Determine the (x, y) coordinate at the center of the cell enclosing the given text.  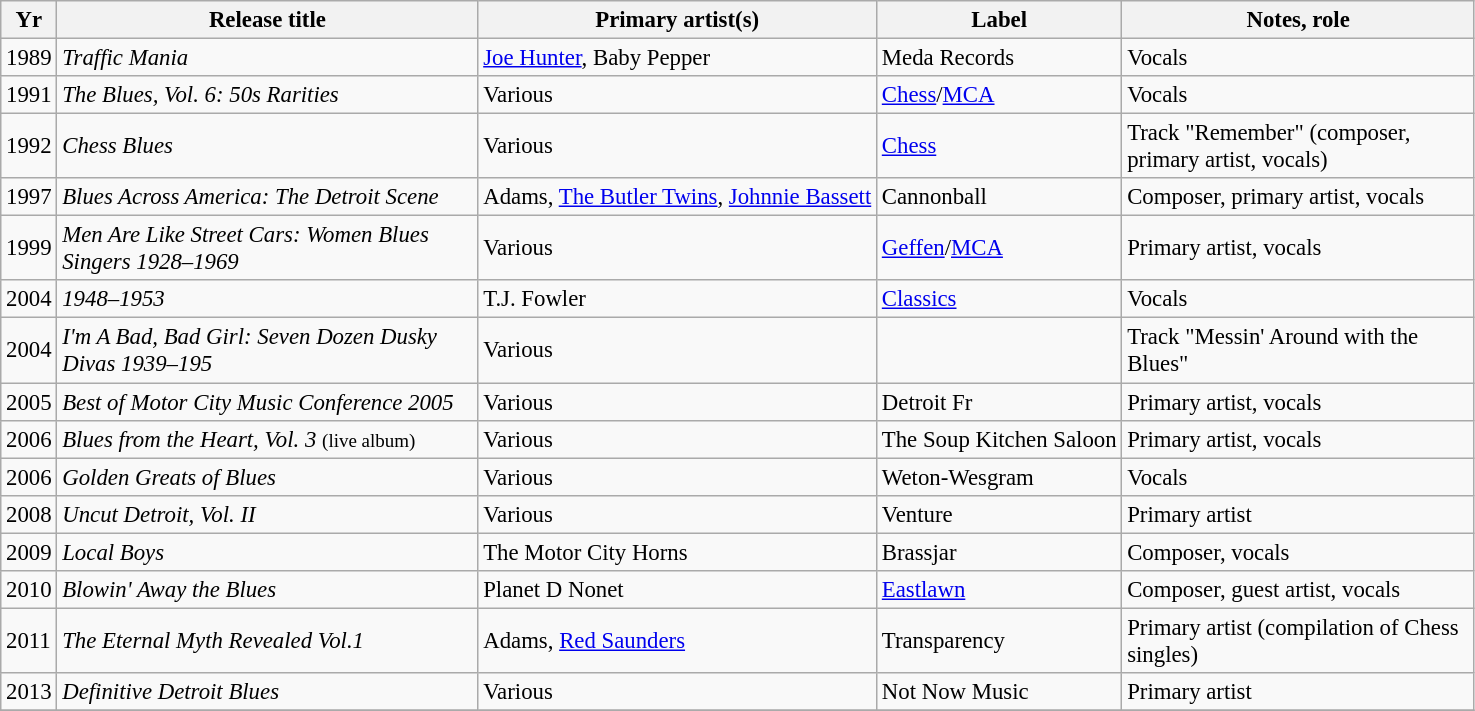
2010 (29, 590)
2008 (29, 514)
Chess (1000, 146)
2013 (29, 692)
Venture (1000, 514)
1999 (29, 248)
Geffen/MCA (1000, 248)
Transparency (1000, 640)
Adams, Red Saunders (678, 640)
Planet D Nonet (678, 590)
Blowin' Away the Blues (268, 590)
Weton-Wesgram (1000, 477)
Classics (1000, 299)
Adams, The Butler Twins, Johnnie Bassett (678, 197)
Joe Hunter, Baby Pepper (678, 58)
Local Boys (268, 552)
Meda Records (1000, 58)
Best of Motor City Music Conference 2005 (268, 402)
1948–1953 (268, 299)
Composer, vocals (1298, 552)
Yr (29, 20)
Label (1000, 20)
Eastlawn (1000, 590)
Uncut Detroit, Vol. II (268, 514)
Notes, role (1298, 20)
2011 (29, 640)
Blues Across America: The Detroit Scene (268, 197)
Brassjar (1000, 552)
Not Now Music (1000, 692)
Blues from the Heart, Vol. 3 (live album) (268, 439)
2009 (29, 552)
Cannonball (1000, 197)
Track "Messin' Around with the Blues" (1298, 350)
Traffic Mania (268, 58)
The Soup Kitchen Saloon (1000, 439)
1991 (29, 95)
Chess/MCA (1000, 95)
1992 (29, 146)
The Blues, Vol. 6: 50s Rarities (268, 95)
Composer, guest artist, vocals (1298, 590)
Chess Blues (268, 146)
2005 (29, 402)
Release title (268, 20)
The Eternal Myth Revealed Vol.1 (268, 640)
T.J. Fowler (678, 299)
Primary artist(s) (678, 20)
Detroit Fr (1000, 402)
I'm A Bad, Bad Girl: Seven Dozen Dusky Divas 1939–195 (268, 350)
Composer, primary artist, vocals (1298, 197)
The Motor City Horns (678, 552)
Men Are Like Street Cars: Women Blues Singers 1928–1969 (268, 248)
Golden Greats of Blues (268, 477)
1989 (29, 58)
Track "Remember" (composer, primary artist, vocals) (1298, 146)
1997 (29, 197)
Definitive Detroit Blues (268, 692)
Primary artist (compilation of Chess singles) (1298, 640)
